Return the (X, Y) coordinate for the center point of the cell that contains the specified text.  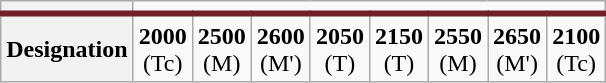
2000(Tc) (162, 48)
2650(M') (518, 48)
2500(M) (222, 48)
2100(Tc) (576, 48)
2600(M') (280, 48)
Designation (67, 48)
2550(M) (458, 48)
2150(T) (398, 48)
2050(T) (340, 48)
